Search for the cell housing the specified text and yield its [X, Y] center coordinate. 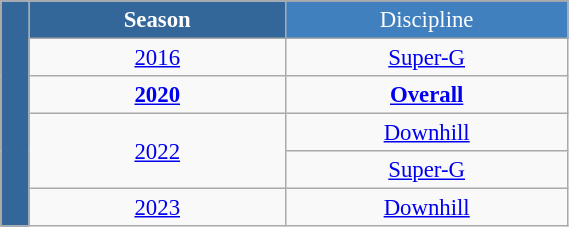
Discipline [426, 20]
2016 [157, 58]
Season [157, 20]
2022 [157, 152]
2020 [157, 95]
Overall [426, 95]
2023 [157, 208]
